From the cell containing the given text, extract its center point as (X, Y) coordinate. 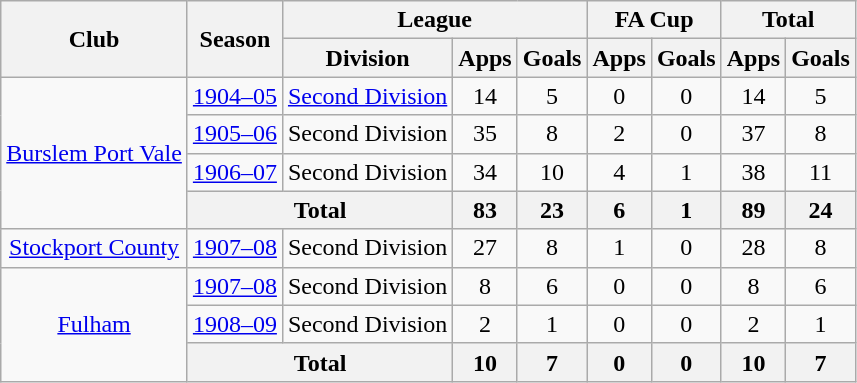
24 (821, 210)
Fulham (94, 324)
27 (485, 248)
1904–05 (234, 96)
League (434, 20)
Division (367, 58)
23 (552, 210)
Stockport County (94, 248)
1906–07 (234, 172)
35 (485, 134)
37 (753, 134)
Club (94, 39)
83 (485, 210)
28 (753, 248)
34 (485, 172)
38 (753, 172)
1905–06 (234, 134)
89 (753, 210)
11 (821, 172)
1908–09 (234, 324)
FA Cup (654, 20)
4 (619, 172)
Season (234, 39)
Burslem Port Vale (94, 153)
